Search for the cell housing the specified text and yield its [X, Y] center coordinate. 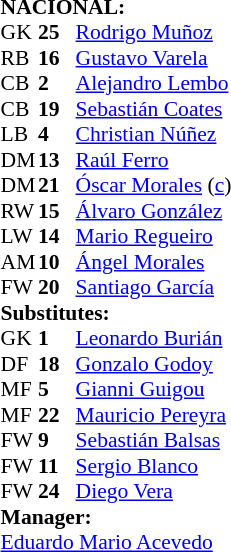
24 [57, 491]
15 [57, 211]
25 [57, 33]
11 [57, 466]
16 [57, 58]
RB [20, 58]
RW [20, 211]
5 [57, 389]
DF [20, 364]
19 [57, 109]
1 [57, 339]
13 [57, 160]
18 [57, 364]
10 [57, 262]
14 [57, 237]
LB [20, 135]
20 [57, 287]
AM [20, 262]
4 [57, 135]
2 [57, 83]
22 [57, 415]
LW [20, 237]
21 [57, 185]
9 [57, 441]
